Capture the cell that displays the provided text and extract its (X, Y) central coordinate. 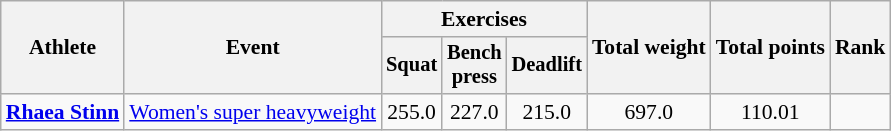
Rhaea Stinn (62, 112)
Deadlift (547, 66)
Benchpress (474, 66)
110.01 (770, 112)
227.0 (474, 112)
255.0 (412, 112)
Total weight (649, 48)
Athlete (62, 48)
Rank (860, 48)
Total points (770, 48)
215.0 (547, 112)
Women's super heavyweight (252, 112)
Squat (412, 66)
Event (252, 48)
Exercises (484, 19)
697.0 (649, 112)
